Detect which cell encompasses the target text, then output its (x, y) center coordinate. 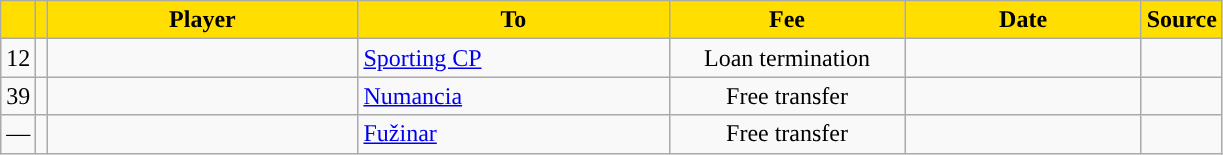
— (18, 134)
39 (18, 96)
Fee (787, 20)
Fužinar (514, 134)
12 (18, 58)
To (514, 20)
Numancia (514, 96)
Sporting CP (514, 58)
Source (1182, 20)
Date (1023, 20)
Player (202, 20)
Loan termination (787, 58)
